Scan for the cell matching the given text and deliver its [x, y] coordinate at center. 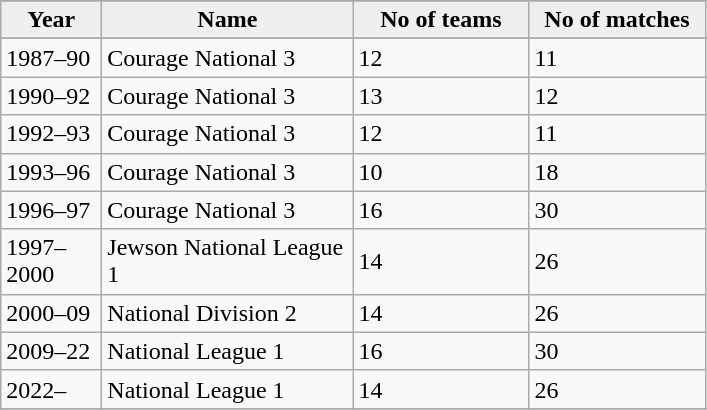
1993–96 [52, 172]
1997–2000 [52, 262]
1996–97 [52, 210]
2000–09 [52, 313]
18 [617, 172]
2009–22 [52, 351]
Name [228, 20]
13 [441, 96]
1992–93 [52, 134]
No of matches [617, 20]
10 [441, 172]
1990–92 [52, 96]
No of teams [441, 20]
National Division 2 [228, 313]
2022– [52, 389]
Year [52, 20]
1987–90 [52, 58]
Jewson National League 1 [228, 262]
